Return (X, Y) of the center of cell containing provided text 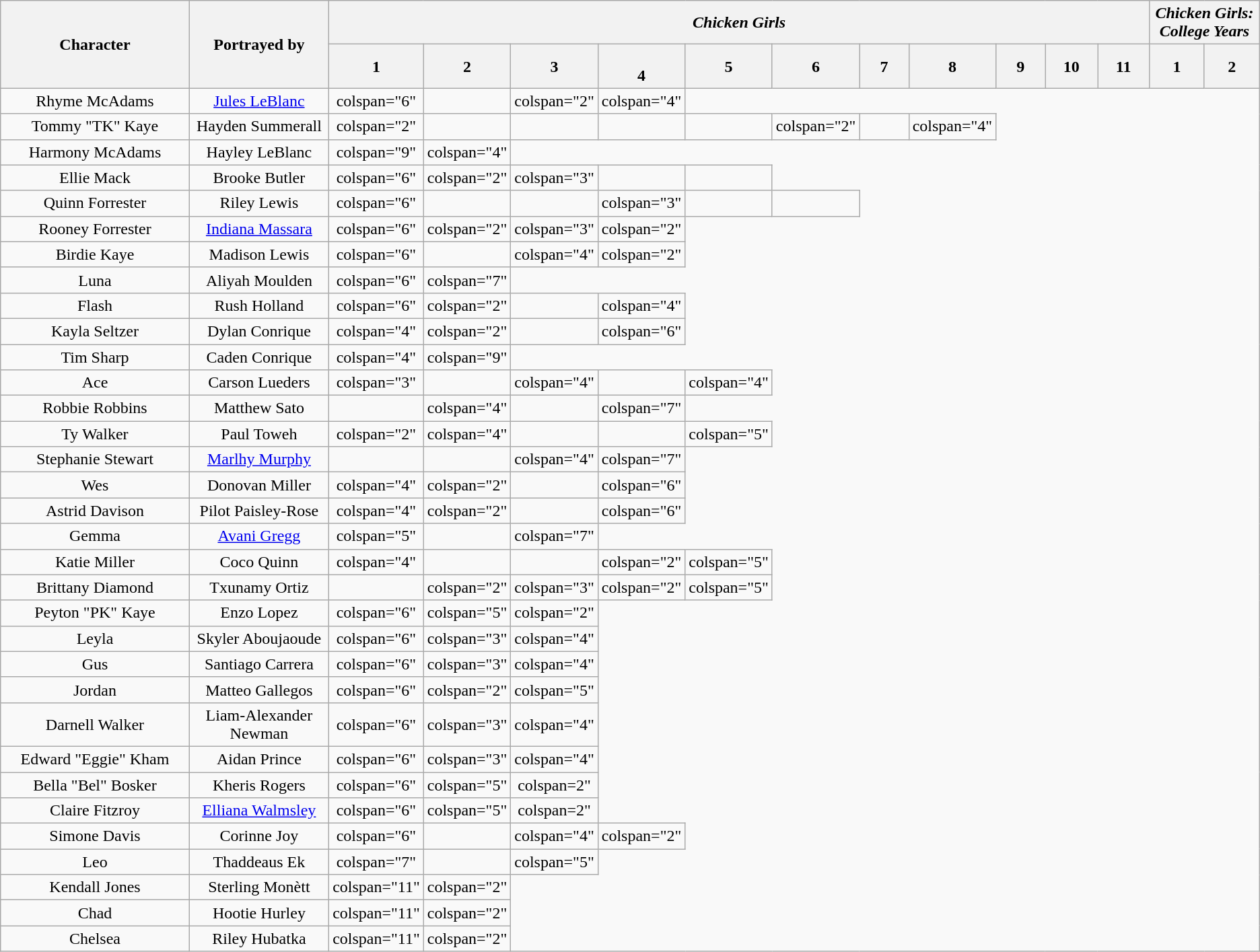
Darnell Walker (95, 724)
4 (641, 66)
Sterling Monètt (258, 887)
Rhyme McAdams (95, 101)
Txunamy Ortiz (258, 587)
Gus (95, 664)
Indiana Massara (258, 229)
Chad (95, 913)
Quinn Forrester (95, 203)
Liam-Alexander Newman (258, 724)
Riley Hubatka (258, 939)
Matthew Sato (258, 408)
Kheris Rogers (258, 785)
Katie Miller (95, 562)
Dylan Conrique (258, 331)
Stephanie Stewart (95, 460)
Matteo Gallegos (258, 690)
Chelsea (95, 939)
5 (729, 66)
Elliana Walmsley (258, 811)
Tim Sharp (95, 357)
Thaddeaus Ek (258, 862)
Bella "Bel" Bosker (95, 785)
Madison Lewis (258, 254)
Hayley LeBlanc (258, 152)
6 (816, 66)
Claire Fitzroy (95, 811)
Pilot Paisley-Rose (258, 511)
Birdie Kaye (95, 254)
Flash (95, 305)
Riley Lewis (258, 203)
Marlhy Murphy (258, 460)
Rush Holland (258, 305)
7 (884, 66)
Ace (95, 383)
Jules LeBlanc (258, 101)
Caden Conrique (258, 357)
Brooke Butler (258, 178)
Kendall Jones (95, 887)
Enzo Lopez (258, 613)
Jordan (95, 690)
Character (95, 44)
Avani Gregg (258, 536)
Chicken Girls (739, 23)
Harmony McAdams (95, 152)
Santiago Carrera (258, 664)
Portrayed by (258, 44)
Robbie Robbins (95, 408)
10 (1072, 66)
Paul Toweh (258, 434)
3 (555, 66)
Rooney Forrester (95, 229)
Leyla (95, 638)
Aidan Prince (258, 759)
Astrid Davison (95, 511)
Luna (95, 280)
Coco Quinn (258, 562)
Peyton "PK" Kaye (95, 613)
Edward "Eggie" Kham (95, 759)
Wes (95, 485)
Chicken Girls: College Years (1205, 23)
Brittany Diamond (95, 587)
Gemma (95, 536)
11 (1124, 66)
Corinne Joy (258, 836)
Hootie Hurley (258, 913)
Tommy "TK" Kaye (95, 126)
Simone Davis (95, 836)
Ellie Mack (95, 178)
Donovan Miller (258, 485)
9 (1020, 66)
Skyler Aboujaoude (258, 638)
8 (952, 66)
Ty Walker (95, 434)
Carson Lueders (258, 383)
Aliyah Moulden (258, 280)
Hayden Summerall (258, 126)
Leo (95, 862)
Kayla Seltzer (95, 331)
